Pinpoint the cell where the given text exists, returning its [x, y] midpoint coordinate. 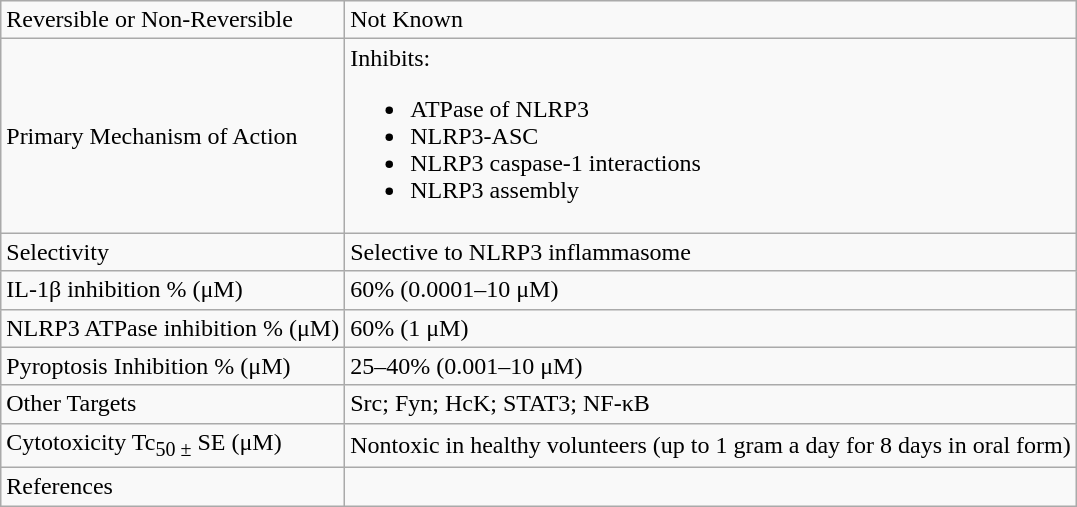
Nontoxic in healthy volunteers (up to 1 gram a day for 8 days in oral form) [711, 445]
Pyroptosis Inhibition % (μM) [173, 366]
Inhibits:ATPase of NLRP3NLRP3-ASCNLRP3 caspase-1 interactionsNLRP3 assembly [711, 136]
References [173, 487]
Primary Mechanism of Action [173, 136]
Cytotoxicity Tc50 ± SE (μM) [173, 445]
NLRP3 ATPase inhibition % (μM) [173, 328]
Selective to NLRP3 inflammasome [711, 252]
Not Known [711, 20]
Src; Fyn; HcK; STAT3; NF-κB [711, 404]
IL-1β inhibition % (μM) [173, 290]
60% (1 μM) [711, 328]
60% (0.0001–10 μM) [711, 290]
25–40% (0.001–10 μM) [711, 366]
Reversible or Non-Reversible [173, 20]
Selectivity [173, 252]
Other Targets [173, 404]
